Pinpoint the cell where the given text exists, returning its [X, Y] midpoint coordinate. 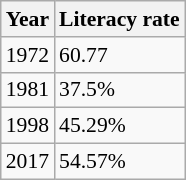
1972 [28, 55]
54.57% [120, 162]
1998 [28, 126]
37.5% [120, 90]
2017 [28, 162]
Year [28, 19]
1981 [28, 90]
45.29% [120, 126]
Literacy rate [120, 19]
60.77 [120, 55]
